Provide the (X, Y) coordinate of the cell's center where the given text is located.  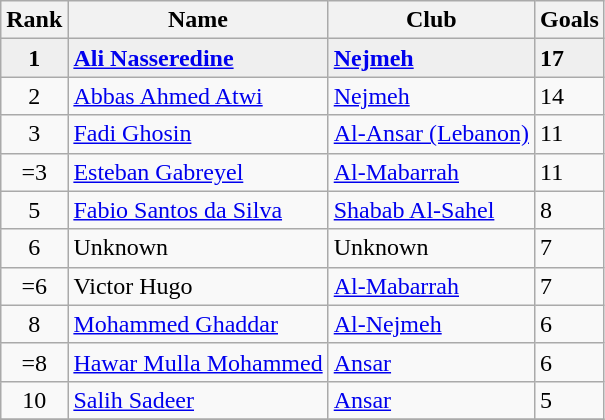
17 (570, 58)
14 (570, 96)
1 (34, 58)
=6 (34, 286)
Esteban Gabreyel (198, 172)
Fadi Ghosin (198, 134)
Goals (570, 20)
Victor Hugo (198, 286)
Salih Sadeer (198, 400)
Al-Nejmeh (431, 324)
Ali Nasseredine (198, 58)
Rank (34, 20)
Shabab Al-Sahel (431, 210)
3 (34, 134)
Fabio Santos da Silva (198, 210)
=8 (34, 362)
Club (431, 20)
2 (34, 96)
=3 (34, 172)
Abbas Ahmed Atwi (198, 96)
Al-Ansar (Lebanon) (431, 134)
10 (34, 400)
Hawar Mulla Mohammed (198, 362)
Mohammed Ghaddar (198, 324)
Name (198, 20)
